Find where the given text appears and provide that cell's center as (x, y) coordinate. 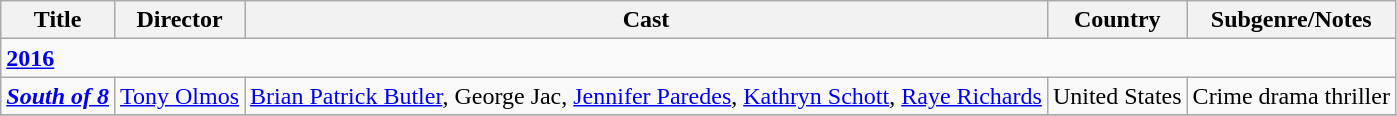
Director (180, 20)
2016 (698, 58)
Title (58, 20)
Tony Olmos (180, 96)
United States (1117, 96)
Cast (646, 20)
Brian Patrick Butler, George Jac, Jennifer Paredes, Kathryn Schott, Raye Richards (646, 96)
Crime drama thriller (1291, 96)
Subgenre/Notes (1291, 20)
South of 8 (58, 96)
Country (1117, 20)
